Determine the (x, y) coordinate at the center of the cell enclosing the given text.  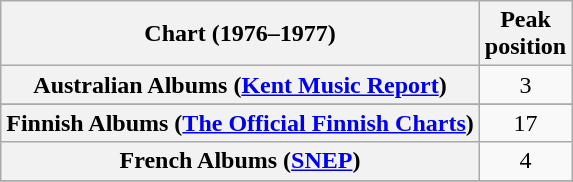
French Albums (SNEP) (240, 161)
Australian Albums (Kent Music Report) (240, 85)
4 (525, 161)
3 (525, 85)
Peakposition (525, 34)
17 (525, 123)
Finnish Albums (The Official Finnish Charts) (240, 123)
Chart (1976–1977) (240, 34)
